Provide the [x, y] coordinate of the cell's center where the given text is located.  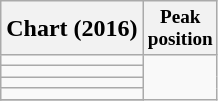
Peakposition [180, 28]
Chart (2016) [72, 28]
